Return (X, Y) of the center of cell containing provided text 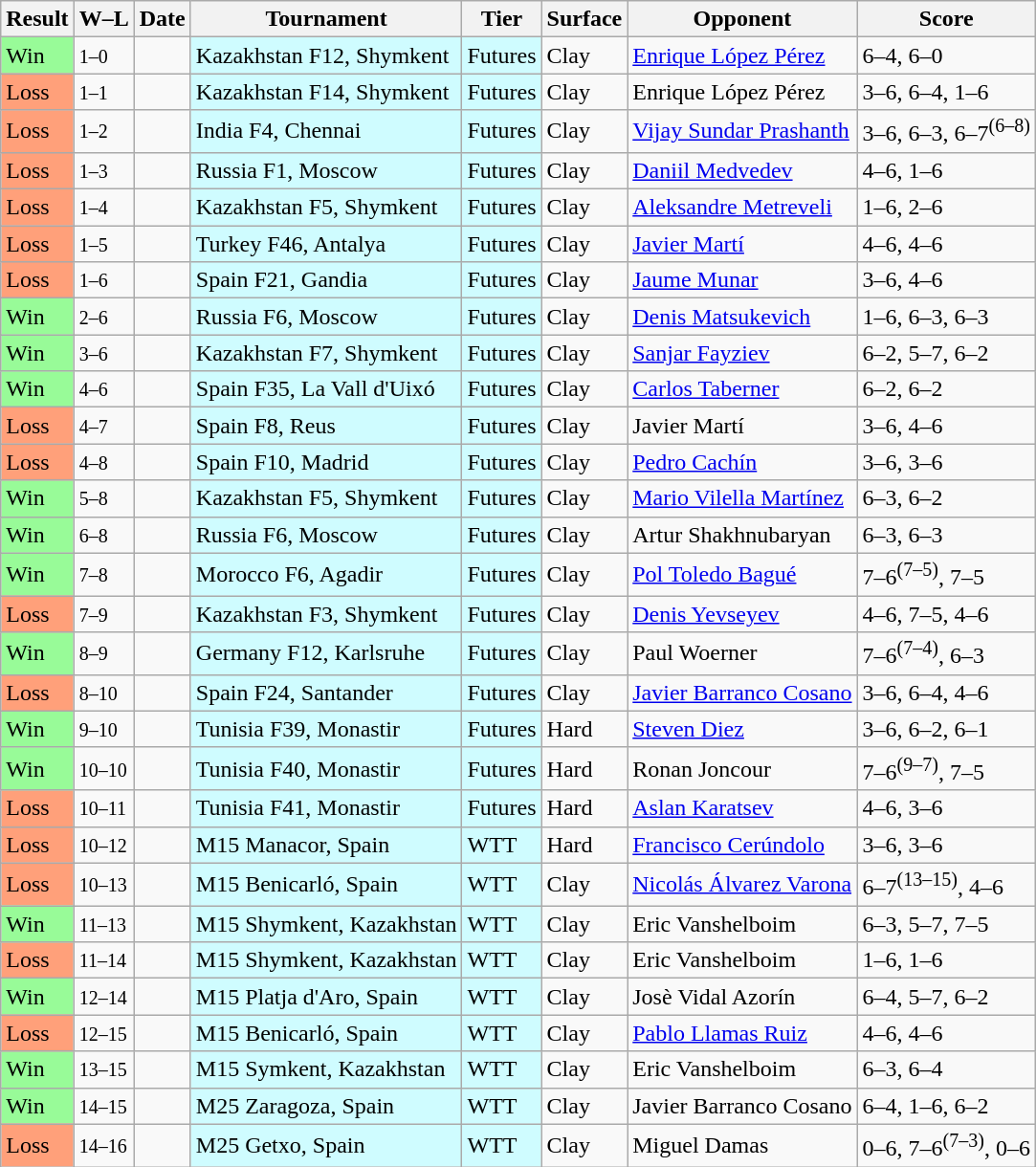
6–8 (103, 535)
Spain F8, Reus (326, 426)
10–13 (103, 884)
1–6, 2–6 (946, 208)
4–6, 7–5, 4–6 (946, 614)
Kazakhstan F7, Shymkent (326, 353)
13–15 (103, 1069)
7–9 (103, 614)
Kazakhstan F12, Shymkent (326, 55)
M25 Getxo, Spain (326, 1146)
Daniil Medvedev (742, 170)
Paul Woerner (742, 654)
Carlos Taberner (742, 389)
12–14 (103, 997)
7–6(7–4), 6–3 (946, 654)
1–6, 6–3, 6–3 (946, 317)
Spain F35, La Vall d'Uixó (326, 389)
M15 Manacor, Spain (326, 845)
Morocco F6, Agadir (326, 574)
6–3, 6–4 (946, 1069)
Turkey F46, Antalya (326, 244)
Date (163, 19)
M25 Zaragoza, Spain (326, 1106)
1–2 (103, 132)
3–6, 6–2, 6–1 (946, 729)
Francisco Cerúndolo (742, 845)
Ronan Joncour (742, 769)
Kazakhstan F3, Shymkent (326, 614)
1–6 (103, 280)
Jaume Munar (742, 280)
1–0 (103, 55)
14–16 (103, 1146)
Spain F10, Madrid (326, 462)
6–4, 1–6, 6–2 (946, 1106)
Kazakhstan F14, Shymkent (326, 92)
Denis Matsukevich (742, 317)
Tunisia F40, Monastir (326, 769)
3–6 (103, 353)
2–6 (103, 317)
Miguel Damas (742, 1146)
5–8 (103, 498)
6–3, 6–3 (946, 535)
Aslan Karatsev (742, 808)
8–9 (103, 654)
Mario Vilella Martínez (742, 498)
3–6, 6–4, 4–6 (946, 693)
6–3, 6–2 (946, 498)
4–6, 1–6 (946, 170)
1–1 (103, 92)
4–7 (103, 426)
M15 Platja d'Aro, Spain (326, 997)
4–8 (103, 462)
7–8 (103, 574)
6–2, 5–7, 6–2 (946, 353)
Surface (584, 19)
Tunisia F41, Monastir (326, 808)
Result (37, 19)
Spain F21, Gandia (326, 280)
1–3 (103, 170)
6–3, 5–7, 7–5 (946, 924)
3–6, 6–4, 1–6 (946, 92)
Artur Shakhnubaryan (742, 535)
1–6, 1–6 (946, 960)
7–6(7–5), 7–5 (946, 574)
6–4, 6–0 (946, 55)
6–4, 5–7, 6–2 (946, 997)
Pablo Llamas Ruiz (742, 1033)
7–6(9–7), 7–5 (946, 769)
Aleksandre Metreveli (742, 208)
Pol Toledo Bagué (742, 574)
1–4 (103, 208)
6–7(13–15), 4–6 (946, 884)
0–6, 7–6(7–3), 0–6 (946, 1146)
11–13 (103, 924)
4–6, 3–6 (946, 808)
Russia F1, Moscow (326, 170)
10–12 (103, 845)
3–6, 6–3, 6–7(6–8) (946, 132)
Score (946, 19)
Pedro Cachín (742, 462)
Denis Yevseyev (742, 614)
Nicolás Álvarez Varona (742, 884)
Sanjar Fayziev (742, 353)
4–6 (103, 389)
8–10 (103, 693)
W–L (103, 19)
Spain F24, Santander (326, 693)
Tier (501, 19)
Tunisia F39, Monastir (326, 729)
Tournament (326, 19)
Vijay Sundar Prashanth (742, 132)
Opponent (742, 19)
Steven Diez (742, 729)
14–15 (103, 1106)
10–11 (103, 808)
11–14 (103, 960)
6–2, 6–2 (946, 389)
9–10 (103, 729)
Germany F12, Karlsruhe (326, 654)
Josè Vidal Azorín (742, 997)
1–5 (103, 244)
M15 Symkent, Kazakhstan (326, 1069)
India F4, Chennai (326, 132)
10–10 (103, 769)
12–15 (103, 1033)
